Search for the cell housing the specified text and yield its (X, Y) center coordinate. 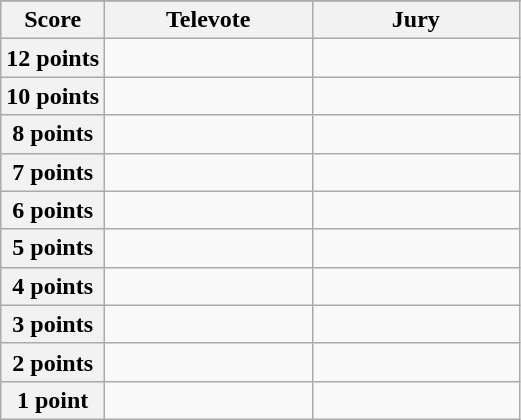
1 point (53, 400)
4 points (53, 286)
8 points (53, 134)
3 points (53, 324)
7 points (53, 172)
10 points (53, 96)
Jury (416, 20)
Score (53, 20)
12 points (53, 58)
2 points (53, 362)
Televote (209, 20)
6 points (53, 210)
5 points (53, 248)
